Scan for the cell matching the given text and deliver its [x, y] coordinate at center. 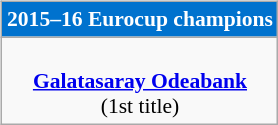
Galatasaray Odeabank(1st title) [140, 80]
2015–16 Eurocup champions [140, 19]
